Scan for the cell matching the given text and deliver its [x, y] coordinate at center. 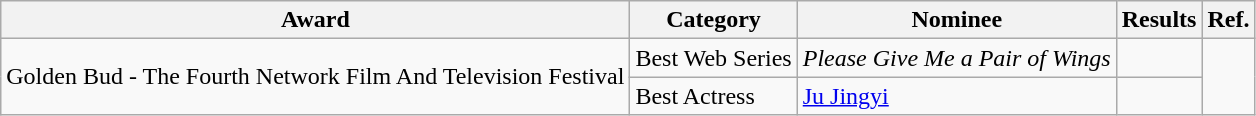
Ju Jingyi [956, 96]
Ref. [1228, 20]
Nominee [956, 20]
Results [1159, 20]
Best Web Series [714, 58]
Please Give Me a Pair of Wings [956, 58]
Best Actress [714, 96]
Award [316, 20]
Category [714, 20]
Golden Bud - The Fourth Network Film And Television Festival [316, 77]
